Output the (x, y) coordinate of the center of the cell containing the given text.  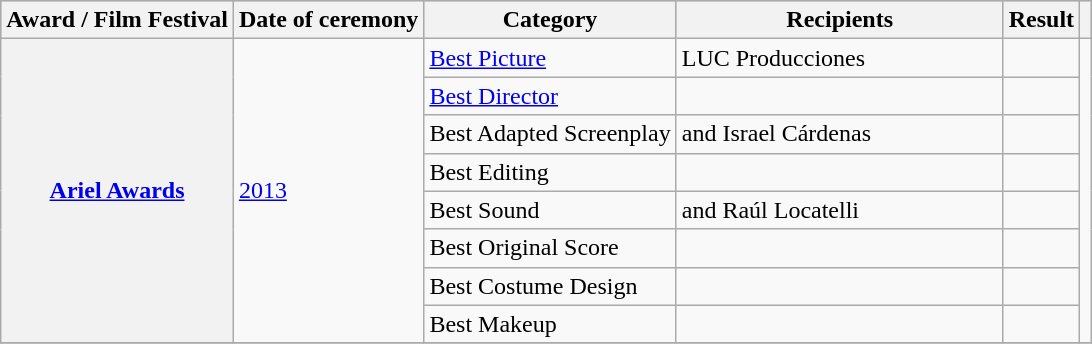
2013 (328, 191)
Best Adapted Screenplay (550, 134)
Ariel Awards (118, 191)
LUC Producciones (840, 58)
Category (550, 20)
Date of ceremony (328, 20)
Best Editing (550, 172)
Best Picture (550, 58)
Award / Film Festival (118, 20)
Best Costume Design (550, 286)
and Israel Cárdenas (840, 134)
Best Director (550, 96)
Best Sound (550, 210)
and Raúl Locatelli (840, 210)
Best Original Score (550, 248)
Recipients (840, 20)
Result (1041, 20)
Best Makeup (550, 324)
